Search for the cell housing the specified text and yield its [x, y] center coordinate. 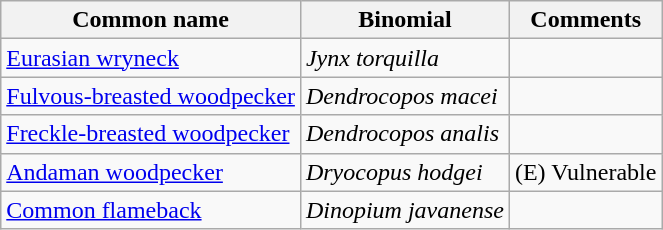
Dendrocopos analis [404, 134]
Andaman woodpecker [151, 172]
Jynx torquilla [404, 58]
Common name [151, 20]
Binomial [404, 20]
Comments [585, 20]
Dryocopus hodgei [404, 172]
Dinopium javanense [404, 210]
(E) Vulnerable [585, 172]
Common flameback [151, 210]
Dendrocopos macei [404, 96]
Fulvous-breasted woodpecker [151, 96]
Freckle-breasted woodpecker [151, 134]
Eurasian wryneck [151, 58]
